Scan for the cell matching the given text and deliver its [x, y] coordinate at center. 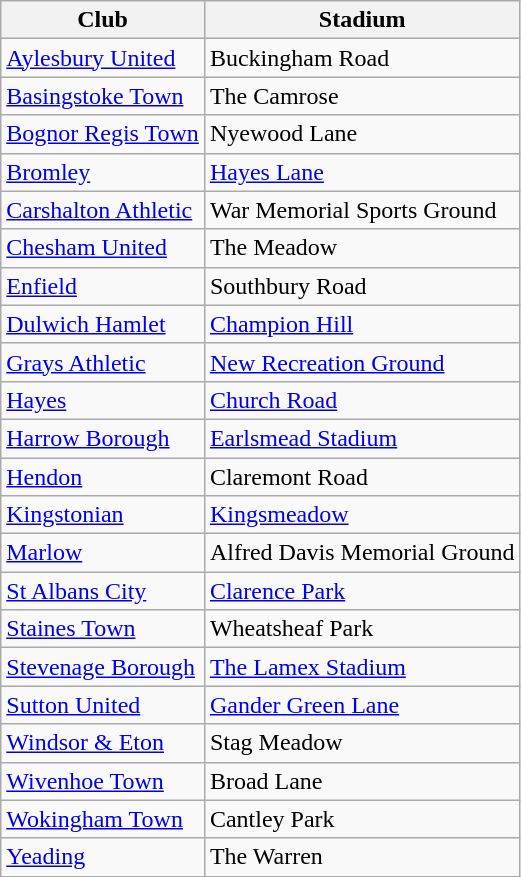
Enfield [103, 286]
The Meadow [362, 248]
Harrow Borough [103, 438]
Wokingham Town [103, 819]
Carshalton Athletic [103, 210]
Buckingham Road [362, 58]
Stadium [362, 20]
Earlsmead Stadium [362, 438]
Chesham United [103, 248]
Broad Lane [362, 781]
Staines Town [103, 629]
Alfred Davis Memorial Ground [362, 553]
Grays Athletic [103, 362]
Clarence Park [362, 591]
Southbury Road [362, 286]
Stag Meadow [362, 743]
Marlow [103, 553]
Aylesbury United [103, 58]
Kingstonian [103, 515]
Champion Hill [362, 324]
Dulwich Hamlet [103, 324]
Hayes [103, 400]
Bognor Regis Town [103, 134]
Hendon [103, 477]
Windsor & Eton [103, 743]
Sutton United [103, 705]
Church Road [362, 400]
Wivenhoe Town [103, 781]
Claremont Road [362, 477]
The Camrose [362, 96]
Wheatsheaf Park [362, 629]
Kingsmeadow [362, 515]
War Memorial Sports Ground [362, 210]
Cantley Park [362, 819]
New Recreation Ground [362, 362]
Basingstoke Town [103, 96]
The Warren [362, 857]
Yeading [103, 857]
Nyewood Lane [362, 134]
St Albans City [103, 591]
The Lamex Stadium [362, 667]
Gander Green Lane [362, 705]
Club [103, 20]
Hayes Lane [362, 172]
Stevenage Borough [103, 667]
Bromley [103, 172]
